Output the (X, Y) coordinate of the center of the cell containing the given text.  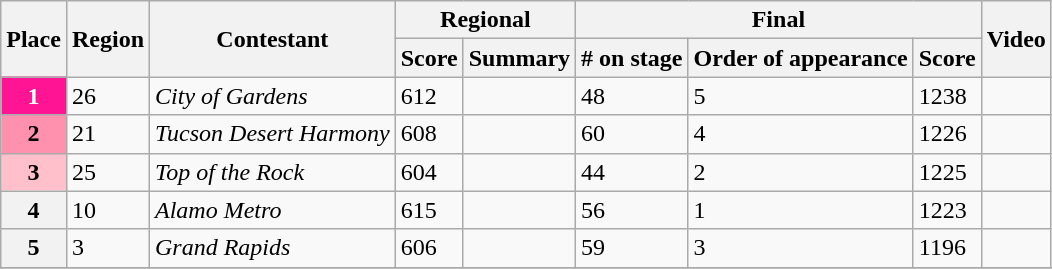
25 (108, 172)
Contestant (273, 39)
1196 (947, 248)
26 (108, 96)
606 (429, 248)
604 (429, 172)
48 (632, 96)
56 (632, 210)
1226 (947, 134)
Top of the Rock (273, 172)
Region (108, 39)
Tucson Desert Harmony (273, 134)
Place (34, 39)
Grand Rapids (273, 248)
City of Gardens (273, 96)
1223 (947, 210)
Summary (519, 58)
608 (429, 134)
Final (779, 20)
615 (429, 210)
Video (1016, 39)
60 (632, 134)
59 (632, 248)
Alamo Metro (273, 210)
1238 (947, 96)
21 (108, 134)
44 (632, 172)
Regional (485, 20)
1225 (947, 172)
# on stage (632, 58)
10 (108, 210)
612 (429, 96)
Order of appearance (800, 58)
